For the text-containing cell, return its midpoint in (x, y) coordinate format. 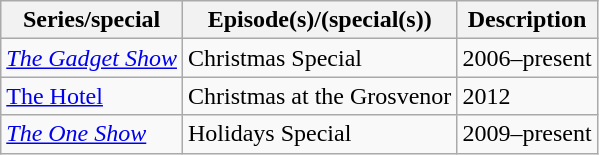
The One Show (92, 134)
2012 (527, 96)
The Gadget Show (92, 58)
Description (527, 20)
Episode(s)/(special(s)) (319, 20)
2006–present (527, 58)
Holidays Special (319, 134)
The Hotel (92, 96)
Christmas Special (319, 58)
2009–present (527, 134)
Series/special (92, 20)
Christmas at the Grosvenor (319, 96)
